Detect which cell encompasses the target text, then output its [X, Y] center coordinate. 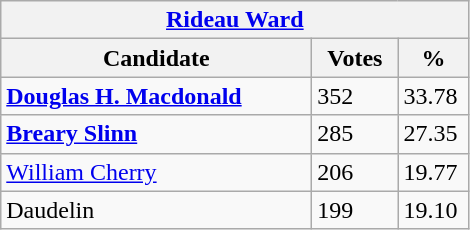
199 [355, 210]
33.78 [434, 96]
19.10 [434, 210]
285 [355, 134]
William Cherry [156, 172]
19.77 [434, 172]
Daudelin [156, 210]
Votes [355, 58]
% [434, 58]
206 [355, 172]
Candidate [156, 58]
27.35 [434, 134]
Rideau Ward [235, 20]
Douglas H. Macdonald [156, 96]
352 [355, 96]
Breary Slinn [156, 134]
